Return the [x, y] coordinate for the center point of the cell that contains the specified text.  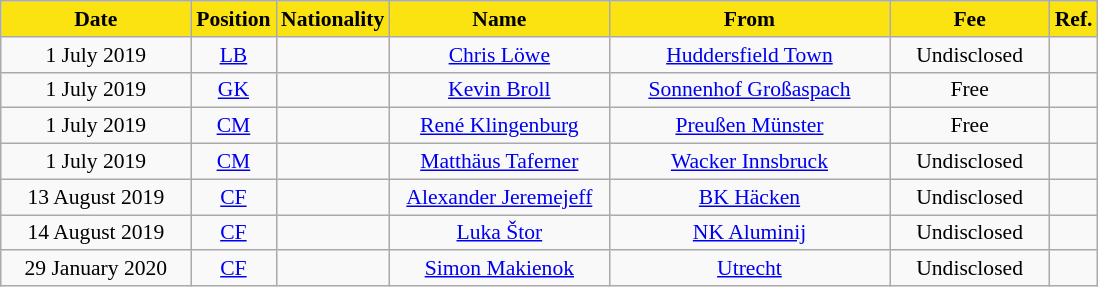
Luka Štor [499, 233]
Ref. [1074, 19]
From [749, 19]
Chris Löwe [499, 55]
NK Aluminij [749, 233]
Sonnenhof Großaspach [749, 90]
Position [234, 19]
Simon Makienok [499, 269]
Huddersfield Town [749, 55]
14 August 2019 [96, 233]
BK Häcken [749, 197]
Fee [970, 19]
29 January 2020 [96, 269]
Utrecht [749, 269]
GK [234, 90]
René Klingenburg [499, 126]
Name [499, 19]
Nationality [332, 19]
Wacker Innsbruck [749, 162]
LB [234, 55]
Alexander Jeremejeff [499, 197]
Date [96, 19]
Preußen Münster [749, 126]
13 August 2019 [96, 197]
Kevin Broll [499, 90]
Matthäus Taferner [499, 162]
